Locate the cell with the specified text and output its (x, y) center coordinate. 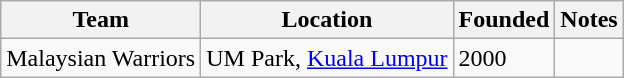
Malaysian Warriors (101, 58)
Founded (504, 20)
Team (101, 20)
Notes (589, 20)
2000 (504, 58)
UM Park, Kuala Lumpur (327, 58)
Location (327, 20)
